Locate the cell with the specified text and output its (X, Y) center coordinate. 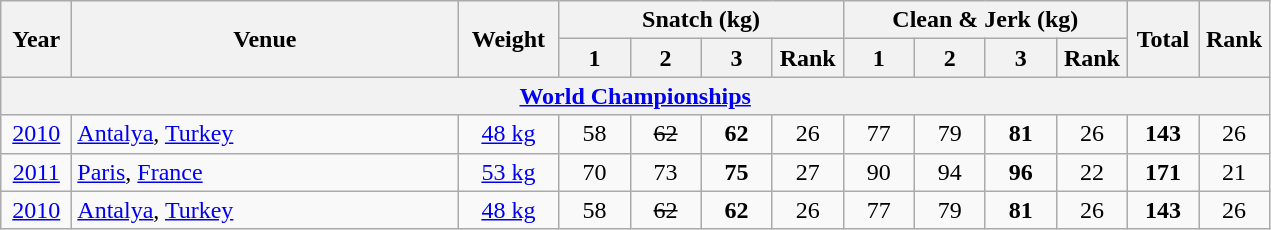
73 (666, 172)
53 kg (508, 172)
Clean & Jerk (kg) (985, 20)
Weight (508, 39)
90 (878, 172)
21 (1234, 172)
Year (36, 39)
75 (736, 172)
27 (808, 172)
2011 (36, 172)
94 (950, 172)
Total (1162, 39)
70 (594, 172)
Venue (265, 39)
171 (1162, 172)
96 (1020, 172)
Paris, France (265, 172)
World Championships (636, 96)
22 (1092, 172)
Snatch (kg) (701, 20)
